Output the [x, y] coordinate of the center of the cell containing the given text.  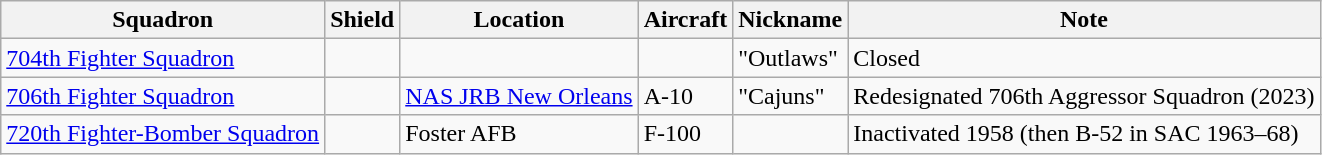
NAS JRB New Orleans [519, 96]
Inactivated 1958 (then B-52 in SAC 1963–68) [1084, 134]
Squadron [163, 20]
"Outlaws" [790, 58]
"Cajuns" [790, 96]
706th Fighter Squadron [163, 96]
A-10 [686, 96]
Note [1084, 20]
Foster AFB [519, 134]
720th Fighter-Bomber Squadron [163, 134]
Nickname [790, 20]
Closed [1084, 58]
704th Fighter Squadron [163, 58]
Aircraft [686, 20]
Location [519, 20]
F-100 [686, 134]
Shield [362, 20]
Redesignated 706th Aggressor Squadron (2023) [1084, 96]
